From the cell containing the given text, extract its center point as (x, y) coordinate. 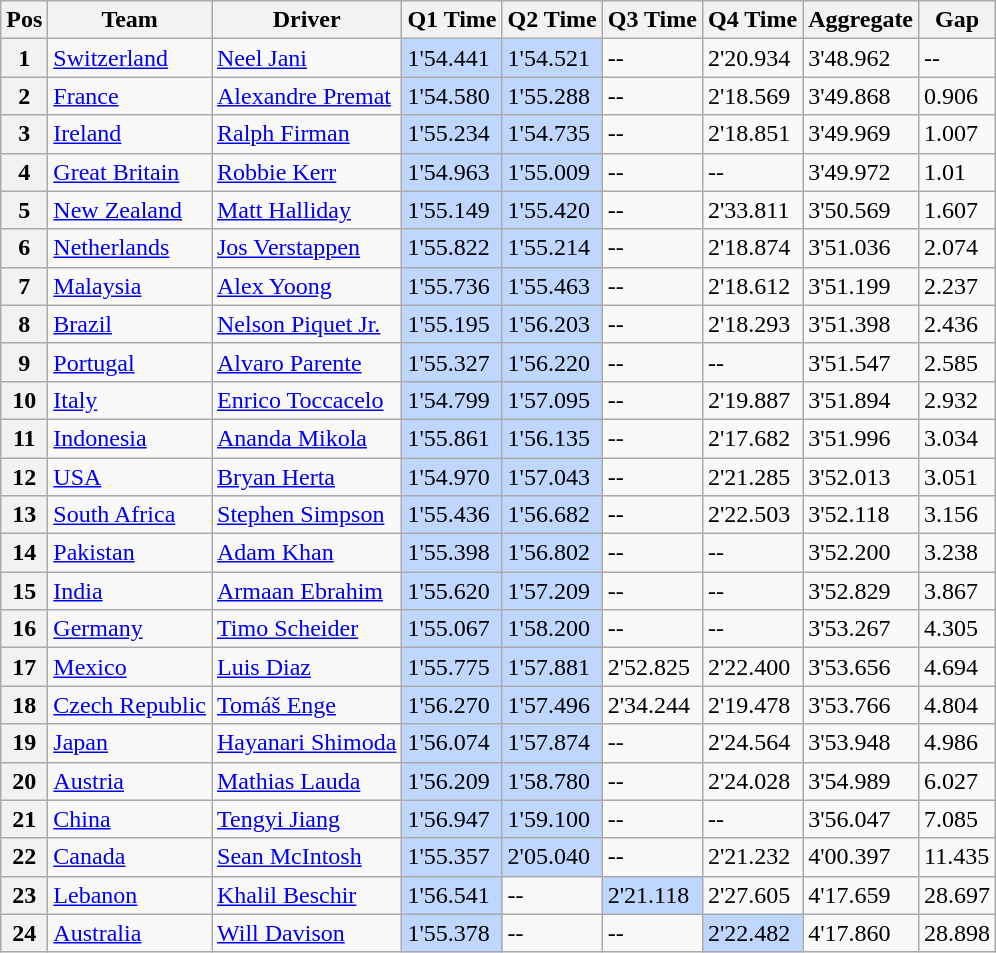
2'22.400 (752, 667)
2'21.232 (752, 857)
1'54.441 (452, 58)
1'55.463 (552, 286)
3'54.989 (861, 781)
Armaan Ebrahim (307, 591)
Netherlands (130, 248)
24 (24, 933)
16 (24, 629)
23 (24, 895)
Canada (130, 857)
Nelson Piquet Jr. (307, 324)
Pos (24, 20)
Q3 Time (652, 20)
4'17.659 (861, 895)
1'57.496 (552, 705)
1'55.357 (452, 857)
2'33.811 (752, 210)
Italy (130, 400)
Stephen Simpson (307, 515)
3'53.656 (861, 667)
1.01 (958, 172)
11 (24, 438)
Portugal (130, 362)
Timo Scheider (307, 629)
4.305 (958, 629)
Q1 Time (452, 20)
1'54.735 (552, 134)
1'57.209 (552, 591)
1'56.682 (552, 515)
2'18.293 (752, 324)
2'19.478 (752, 705)
2.436 (958, 324)
3.867 (958, 591)
Ananda Mikola (307, 438)
1'56.135 (552, 438)
2'24.028 (752, 781)
1'55.149 (452, 210)
Matt Halliday (307, 210)
Will Davison (307, 933)
2.237 (958, 286)
1 (24, 58)
3.156 (958, 515)
Pakistan (130, 553)
1'56.270 (452, 705)
1'56.209 (452, 781)
Tomáš Enge (307, 705)
3'52.118 (861, 515)
2'22.503 (752, 515)
4'17.860 (861, 933)
2'05.040 (552, 857)
1'55.214 (552, 248)
Austria (130, 781)
1'54.799 (452, 400)
3'51.894 (861, 400)
Malaysia (130, 286)
2'18.874 (752, 248)
Brazil (130, 324)
3 (24, 134)
3'53.948 (861, 743)
2'18.851 (752, 134)
India (130, 591)
3'53.766 (861, 705)
1'55.009 (552, 172)
1'56.802 (552, 553)
3.238 (958, 553)
2'18.612 (752, 286)
13 (24, 515)
3.051 (958, 477)
1'56.220 (552, 362)
Team (130, 20)
Ralph Firman (307, 134)
Khalil Beschir (307, 895)
3'52.829 (861, 591)
4.694 (958, 667)
1'59.100 (552, 819)
1'54.963 (452, 172)
1'55.398 (452, 553)
28.898 (958, 933)
12 (24, 477)
3'48.962 (861, 58)
22 (24, 857)
2.932 (958, 400)
5 (24, 210)
1'55.420 (552, 210)
3'56.047 (861, 819)
2'21.118 (652, 895)
1'58.200 (552, 629)
2'34.244 (652, 705)
9 (24, 362)
3'52.013 (861, 477)
4'00.397 (861, 857)
Robbie Kerr (307, 172)
1'54.521 (552, 58)
2'27.605 (752, 895)
2'20.934 (752, 58)
3'49.969 (861, 134)
Tengyi Jiang (307, 819)
Luis Diaz (307, 667)
0.906 (958, 96)
1'55.861 (452, 438)
Mathias Lauda (307, 781)
1'56.203 (552, 324)
Alexandre Premat (307, 96)
Japan (130, 743)
1'55.234 (452, 134)
Neel Jani (307, 58)
17 (24, 667)
Aggregate (861, 20)
2'17.682 (752, 438)
Mexico (130, 667)
20 (24, 781)
2.074 (958, 248)
South Africa (130, 515)
Czech Republic (130, 705)
3'51.996 (861, 438)
1'56.947 (452, 819)
3'49.868 (861, 96)
1'56.074 (452, 743)
Gap (958, 20)
1'57.095 (552, 400)
6 (24, 248)
New Zealand (130, 210)
Adam Khan (307, 553)
11.435 (958, 857)
Great Britain (130, 172)
2'19.887 (752, 400)
3'51.199 (861, 286)
Alex Yoong (307, 286)
Hayanari Shimoda (307, 743)
Jos Verstappen (307, 248)
1'55.736 (452, 286)
7.085 (958, 819)
Germany (130, 629)
USA (130, 477)
4.986 (958, 743)
3.034 (958, 438)
10 (24, 400)
3'51.398 (861, 324)
Australia (130, 933)
18 (24, 705)
Sean McIntosh (307, 857)
1'55.620 (452, 591)
3'50.569 (861, 210)
3'53.267 (861, 629)
1.007 (958, 134)
Indonesia (130, 438)
Driver (307, 20)
2'22.482 (752, 933)
Bryan Herta (307, 477)
3'49.972 (861, 172)
China (130, 819)
1'55.195 (452, 324)
1'55.327 (452, 362)
2'18.569 (752, 96)
1'55.288 (552, 96)
1'57.043 (552, 477)
1.607 (958, 210)
Q2 Time (552, 20)
15 (24, 591)
2'52.825 (652, 667)
3'51.036 (861, 248)
21 (24, 819)
1'57.874 (552, 743)
28.697 (958, 895)
1'56.541 (452, 895)
Enrico Toccacelo (307, 400)
2 (24, 96)
1'54.970 (452, 477)
2'24.564 (752, 743)
2'21.285 (752, 477)
8 (24, 324)
France (130, 96)
6.027 (958, 781)
1'55.067 (452, 629)
2.585 (958, 362)
Q4 Time (752, 20)
1'55.378 (452, 933)
Ireland (130, 134)
4.804 (958, 705)
Lebanon (130, 895)
Switzerland (130, 58)
4 (24, 172)
7 (24, 286)
3'51.547 (861, 362)
1'55.775 (452, 667)
Alvaro Parente (307, 362)
1'54.580 (452, 96)
1'57.881 (552, 667)
1'55.822 (452, 248)
19 (24, 743)
1'58.780 (552, 781)
1'55.436 (452, 515)
3'52.200 (861, 553)
14 (24, 553)
